Search for the cell housing the specified text and yield its (x, y) center coordinate. 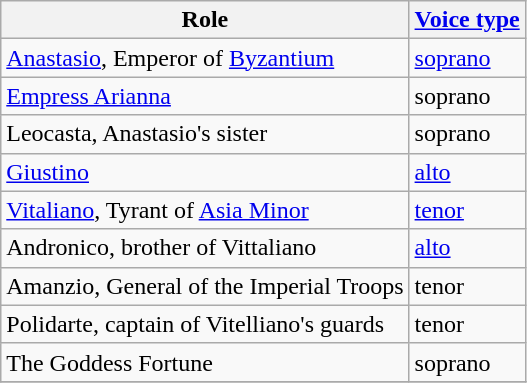
Andronico, brother of Vittaliano (205, 248)
Leocasta, Anastasio's sister (205, 134)
Anastasio, Emperor of Byzantium (205, 58)
Empress Arianna (205, 96)
The Goddess Fortune (205, 362)
Polidarte, captain of Vitelliano's guards (205, 324)
Amanzio, General of the Imperial Troops (205, 286)
Role (205, 20)
Voice type (467, 20)
Vitaliano, Tyrant of Asia Minor (205, 210)
Giustino (205, 172)
